For the text-containing cell, return its midpoint in [X, Y] coordinate format. 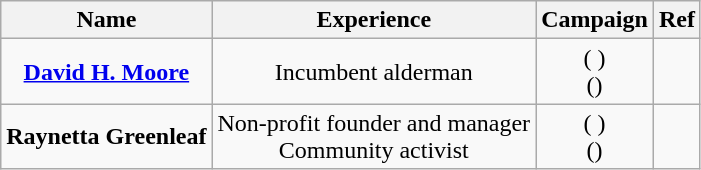
Raynetta Greenleaf [106, 136]
Name [106, 20]
Non-profit founder and managerCommunity activist [374, 136]
Experience [374, 20]
Ref [676, 20]
Campaign [595, 20]
David H. Moore [106, 72]
Incumbent alderman [374, 72]
